Return (X, Y) of the center of cell containing provided text 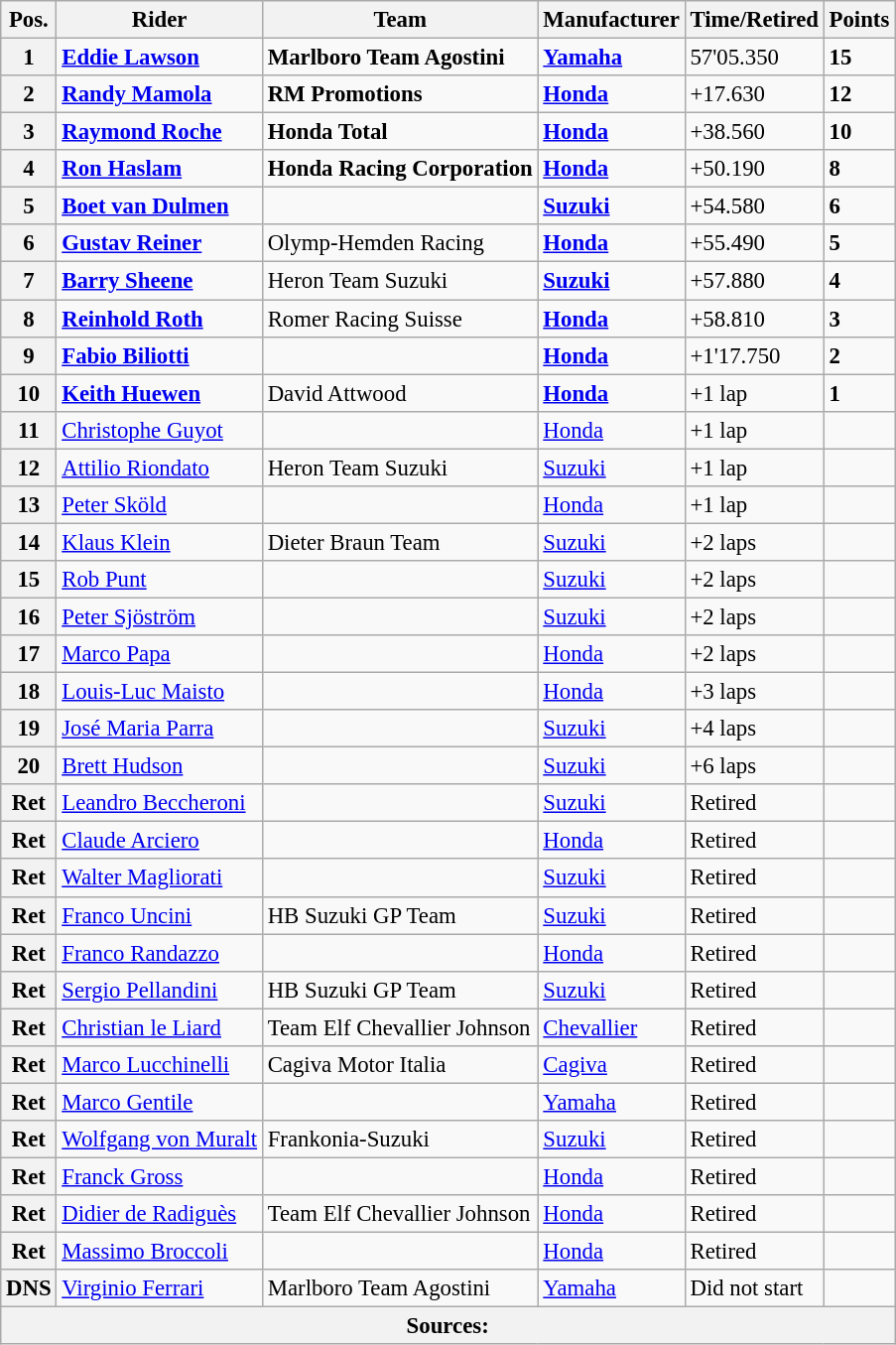
Dieter Braun Team (400, 542)
Did not start (754, 1288)
Rob Punt (159, 580)
Manufacturer (611, 20)
Cagiva Motor Italia (400, 1065)
Chevallier (611, 1027)
Franco Uncini (159, 915)
Cagiva (611, 1065)
Attilio Riondato (159, 468)
Time/Retired (754, 20)
Massimo Broccoli (159, 1252)
Randy Mamola (159, 94)
+55.490 (754, 243)
+54.580 (754, 206)
9 (29, 355)
Virginio Ferrari (159, 1288)
20 (29, 766)
Brett Hudson (159, 766)
David Attwood (400, 393)
Leandro Beccheroni (159, 803)
Eddie Lawson (159, 58)
Marco Gentile (159, 1102)
Frankonia-Suzuki (400, 1140)
14 (29, 542)
Peter Sjöström (159, 616)
Team (400, 20)
Raymond Roche (159, 132)
Pos. (29, 20)
Louis-Luc Maisto (159, 692)
Franck Gross (159, 1176)
+57.880 (754, 281)
José Maria Parra (159, 729)
Sergio Pellandini (159, 990)
Fabio Biliotti (159, 355)
Wolfgang von Muralt (159, 1140)
17 (29, 654)
DNS (29, 1288)
Boet van Dulmen (159, 206)
Olymp-Hemden Racing (400, 243)
+4 laps (754, 729)
+58.810 (754, 319)
Christian le Liard (159, 1027)
Barry Sheene (159, 281)
+3 laps (754, 692)
Franco Randazzo (159, 953)
+1'17.750 (754, 355)
Keith Huewen (159, 393)
Marco Papa (159, 654)
Klaus Klein (159, 542)
+50.190 (754, 169)
+17.630 (754, 94)
Claude Arciero (159, 841)
RM Promotions (400, 94)
Didier de Radiguès (159, 1214)
18 (29, 692)
+6 laps (754, 766)
Walter Magliorati (159, 878)
Points (859, 20)
57'05.350 (754, 58)
Peter Sköld (159, 505)
Gustav Reiner (159, 243)
19 (29, 729)
Reinhold Roth (159, 319)
16 (29, 616)
Sources: (448, 1326)
11 (29, 430)
7 (29, 281)
Honda Total (400, 132)
Marco Lucchinelli (159, 1065)
Rider (159, 20)
Christophe Guyot (159, 430)
13 (29, 505)
Honda Racing Corporation (400, 169)
Romer Racing Suisse (400, 319)
+38.560 (754, 132)
Ron Haslam (159, 169)
